Pinpoint the cell where the given text exists, returning its [x, y] midpoint coordinate. 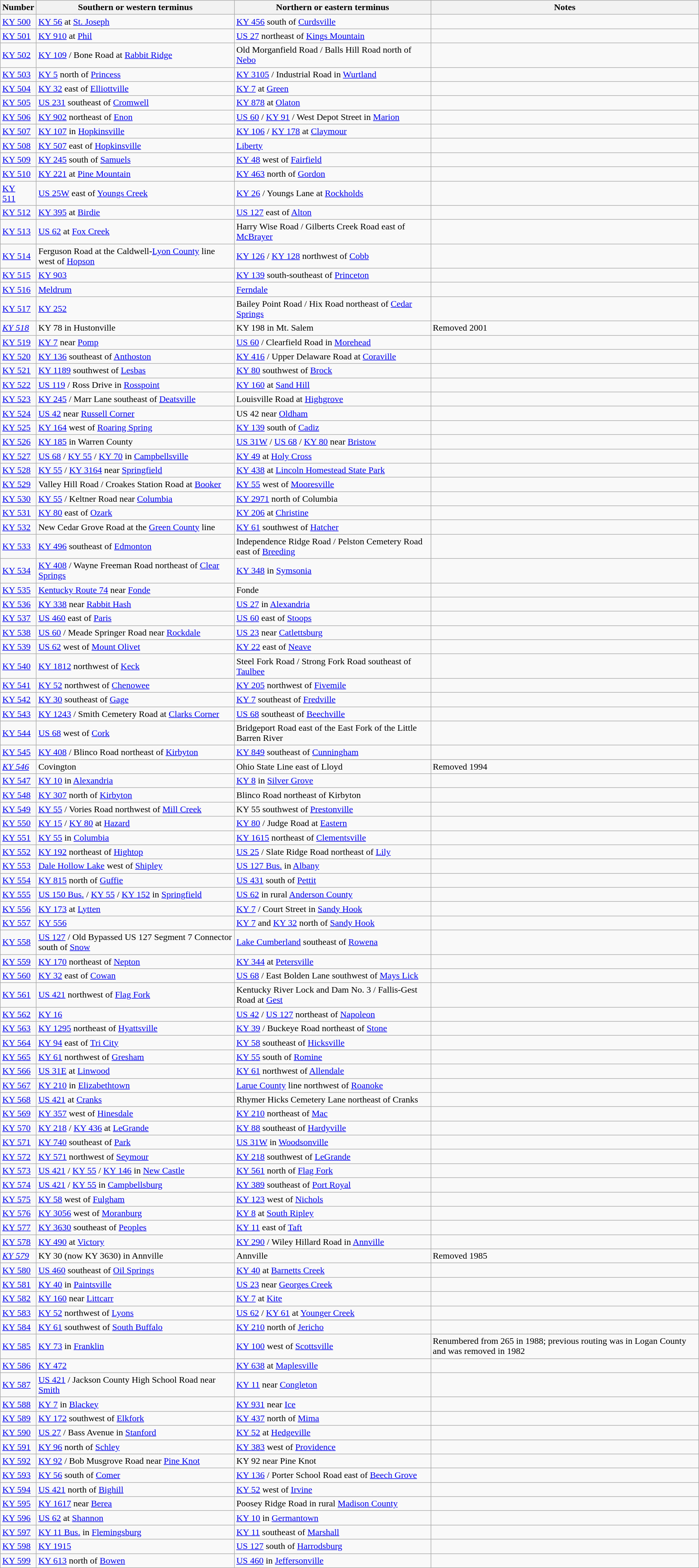
Notes [565, 7]
KY 61 southwest of Hatcher [332, 527]
KY 383 west of Providence [332, 1447]
KY 55 in Columbia [135, 838]
KY 501 [18, 36]
KY 185 in Warren County [135, 442]
KY 571 [18, 1142]
KY 52 northwest of Chenowee [135, 685]
KY 516 [18, 290]
KY 555 [18, 894]
KY 582 [18, 1299]
KY 30 (now KY 3630) in Annville [135, 1256]
KY 437 north of Mima [332, 1418]
KY 109 / Bone Road at Rabbit Ridge [135, 55]
KY 502 [18, 55]
KY 574 [18, 1185]
KY 535 [18, 590]
KY 512 [18, 213]
KY 7 at Kite [332, 1299]
Louisville Road at Highgrove [332, 399]
KY 218 southwest of LeGrande [332, 1156]
US 25 / Slate Ridge Road northeast of Lily [332, 852]
KY 7 southeast of Fredville [332, 699]
KY 503 [18, 74]
KY 490 at Victory [135, 1242]
KY 61 southwest of South Buffalo [135, 1327]
US 421 north of Bighill [135, 1490]
Removed 1994 [565, 767]
KY 416 / Upper Delaware Road at Coraville [332, 356]
KY 170 northeast of Nepton [135, 961]
US 460 southeast of Oil Springs [135, 1270]
KY 88 southeast of Hardyville [332, 1128]
US 42 near Oldham [332, 413]
KY 126 / KY 128 northwest of Cobb [332, 256]
KY 58 west of Fulgham [135, 1199]
KY 528 [18, 470]
KY 15 / KY 80 at Hazard [135, 823]
KY 11 Bus. in Flemingsburg [135, 1532]
KY 590 [18, 1432]
US 42 near Russell Corner [135, 413]
US 460 in Jeffersonville [332, 1561]
KY 593 [18, 1475]
KY 578 [18, 1242]
US 68 southeast of Beechville [332, 714]
KY 533 [18, 546]
KY 572 [18, 1156]
KY 389 southeast of Port Royal [332, 1185]
KY 561 [18, 995]
KY 518 [18, 328]
US 60 / Clearfield Road in Morehead [332, 342]
KY 11 near Congleton [332, 1385]
Blinco Road northeast of Kirbyton [332, 795]
Removed 2001 [565, 328]
KY 123 west of Nichols [332, 1199]
KY 537 [18, 618]
US 68 / KY 55 / KY 70 in Campbellsville [135, 456]
KY 554 [18, 880]
KY 531 [18, 513]
KY 80 east of Ozark [135, 513]
KY 544 [18, 733]
KY 338 near Rabbit Hash [135, 604]
KY 206 at Christine [332, 513]
KY 61 northwest of Gresham [135, 1057]
KY 740 southeast of Park [135, 1142]
KY 598 [18, 1546]
KY 599 [18, 1561]
KY 506 [18, 117]
KY 40 in Paintsville [135, 1284]
KY 571 northwest of Seymour [135, 1156]
KY 564 [18, 1043]
KY 576 [18, 1213]
US 421 / KY 55 / KY 146 in New Castle [135, 1170]
KY 3630 southeast of Peoples [135, 1228]
US 421 northwest of Flag Fork [135, 995]
KY 517 [18, 309]
KY 218 / KY 436 at LeGrande [135, 1128]
KY 173 at Lytten [135, 909]
KY 39 / Buckeye Road northeast of Stone [332, 1029]
Liberty [332, 145]
KY 11 southeast of Marshall [332, 1532]
US 42 / US 127 northeast of Napoleon [332, 1014]
US 68 / East Bolden Lane southwest of Mays Lick [332, 976]
Fonde [332, 590]
KY 80 southwest of Brock [332, 371]
KY 438 at Lincoln Homestead State Park [332, 470]
KY 58 southeast of Hicksville [332, 1043]
KY 585 [18, 1346]
KY 3056 west of Moranburg [135, 1213]
KY 245 / Marr Lane southeast of Deatsville [135, 399]
Ohio State Line east of Lloyd [332, 767]
KY 32 east of Elliottville [135, 89]
Northern or eastern terminus [332, 7]
KY 408 / Wayne Freeman Road northeast of Clear Springs [135, 571]
KY 7 near Pomp [135, 342]
KY 1617 near Berea [135, 1504]
KY 570 [18, 1128]
KY 530 [18, 499]
KY 591 [18, 1447]
US 27 northeast of Kings Mountain [332, 36]
KY 509 [18, 160]
Bailey Point Road / Hix Road northeast of Cedar Springs [332, 309]
KY 550 [18, 823]
Kentucky River Lock and Dam No. 3 / Fallis-Gest Road at Gest [332, 995]
KY 11 east of Taft [332, 1228]
KY 456 south of Curdsville [332, 22]
KY 568 [18, 1100]
KY 523 [18, 399]
KY 514 [18, 256]
KY 139 south of Cadiz [332, 427]
KY 558 [18, 942]
KY 136 southeast of Anthoston [135, 356]
KY 521 [18, 371]
KY 536 [18, 604]
KY 61 northwest of Allendale [332, 1071]
KY 55 west of Mooresville [332, 485]
Rhymer Hicks Cemetery Lane northeast of Cranks [332, 1100]
KY 588 [18, 1404]
KY 80 / Judge Road at Eastern [332, 823]
KY 8 in Silver Grove [332, 781]
KY 52 west of Irvine [332, 1490]
Bridgeport Road east of the East Fork of the Little Barren River [332, 733]
KY 245 south of Samuels [135, 160]
Steel Fork Road / Strong Fork Road southeast of Taulbee [332, 666]
KY 577 [18, 1228]
KY 55 / Vories Road northwest of Mill Creek [135, 809]
KY 910 at Phil [135, 36]
US 31W in Woodsonville [332, 1142]
KY 192 northeast of Hightop [135, 852]
KY 541 [18, 685]
US 62 at Fox Creek [135, 232]
KY 92 near Pine Knot [332, 1461]
KY 210 northeast of Mac [332, 1114]
US 31W / US 68 / KY 80 near Bristow [332, 442]
KY 1812 northwest of Keck [135, 666]
KY 160 near Littcarr [135, 1299]
US 119 / Ross Drive in Rosspoint [135, 385]
KY 55 / Keltner Road near Columbia [135, 499]
KY 579 [18, 1256]
US 62 west of Mount Olivet [135, 647]
US 68 west of Cork [135, 733]
US 421 at Cranks [135, 1100]
KY 595 [18, 1504]
KY 10 in Alexandria [135, 781]
KY 563 [18, 1029]
KY 96 north of Schley [135, 1447]
KY 40 at Barnetts Creek [332, 1270]
KY 522 [18, 385]
KY 505 [18, 103]
Number [18, 7]
KY 500 [18, 22]
KY 589 [18, 1418]
KY 49 at Holy Cross [332, 456]
KY 507 [18, 131]
KY 504 [18, 89]
US 62 at Shannon [135, 1518]
KY 566 [18, 1071]
US 62 / KY 61 at Younger Creek [332, 1313]
KY 878 at Olaton [332, 103]
KY 538 [18, 633]
KY 526 [18, 442]
KY 510 [18, 174]
US 31E at Linwood [135, 1071]
KY 546 [18, 767]
US 23 near Georges Creek [332, 1284]
KY 513 [18, 232]
Southern or western terminus [135, 7]
KY 565 [18, 1057]
KY 559 [18, 961]
KY 205 northwest of Fivemile [332, 685]
KY 539 [18, 647]
KY 902 northeast of Enon [135, 117]
KY 587 [18, 1385]
Lake Cumberland southeast of Rowena [332, 942]
KY 1243 / Smith Cemetery Road at Clarks Corner [135, 714]
KY 560 [18, 976]
KY 78 in Hustonville [135, 328]
Larue County line northwest of Roanoke [332, 1085]
KY 567 [18, 1085]
KY 100 west of Scottsville [332, 1346]
Poosey Ridge Road in rural Madison County [332, 1504]
KY 55 south of Romine [332, 1057]
KY 52 at Hedgeville [332, 1432]
KY 1295 northeast of Hyattsville [135, 1029]
KY 7 at Green [332, 89]
KY 561 north of Flag Fork [332, 1170]
KY 395 at Birdie [135, 213]
KY 534 [18, 571]
KY 592 [18, 1461]
Covington [135, 767]
KY 508 [18, 145]
Harry Wise Road / Gilberts Creek Road east of McBrayer [332, 232]
US 27 / Bass Avenue in Stanford [135, 1432]
KY 5 north of Princess [135, 74]
KY 496 southeast of Edmonton [135, 546]
KY 139 south-southeast of Princeton [332, 275]
KY 584 [18, 1327]
US 421 / Jackson County High School Road near Smith [135, 1385]
KY 562 [18, 1014]
KY 56 at St. Joseph [135, 22]
KY 307 north of Kirbyton [135, 795]
KY 344 at Petersville [332, 961]
KY 597 [18, 1532]
KY 1189 southwest of Lesbas [135, 371]
Old Morganfield Road / Balls Hill Road north of Nebo [332, 55]
KY 581 [18, 1284]
KY 26 / Youngs Lane at Rockholds [332, 193]
KY511 [18, 193]
Meldrum [135, 290]
KY 8 at South Ripley [332, 1213]
KY 210 north of Jericho [332, 1327]
US 127 south of Harrodsburg [332, 1546]
KY 92 / Bob Musgrove Road near Pine Knot [135, 1461]
KY 1615 northeast of Clementsville [332, 838]
KY 106 / KY 178 at Claymour [332, 131]
US 60 / Meade Springer Road near Rockdale [135, 633]
KY 52 northwest of Lyons [135, 1313]
KY 545 [18, 752]
KY 56 south of Comer [135, 1475]
KY 22 east of Neave [332, 647]
KY 7 in Blackey [135, 1404]
KY 210 in Elizabethtown [135, 1085]
KY 525 [18, 427]
Ferndale [332, 290]
US 460 east of Paris [135, 618]
KY 613 north of Bowen [135, 1561]
KY 472 [135, 1366]
KY 221 at Pine Mountain [135, 174]
KY 30 southeast of Gage [135, 699]
KY 586 [18, 1366]
KY 107 in Hopkinsville [135, 131]
KY 638 at Maplesville [332, 1366]
KY 548 [18, 795]
KY 1915 [135, 1546]
KY 583 [18, 1313]
US 23 near Catlettsburg [332, 633]
US 231 southeast of Cromwell [135, 103]
Removed 1985 [565, 1256]
KY 519 [18, 342]
KY 7 / Court Street in Sandy Hook [332, 909]
KY 815 north of Guffie [135, 880]
Ferguson Road at the Caldwell-Lyon County line west of Hopson [135, 256]
KY 357 west of Hinesdale [135, 1114]
KY 549 [18, 809]
KY 849 southeast of Cunningham [332, 752]
New Cedar Grove Road at the Green County line [135, 527]
KY 172 southwest of Elkfork [135, 1418]
US 60 / KY 91 / West Depot Street in Marion [332, 117]
KY 931 near Ice [332, 1404]
KY 575 [18, 1199]
KY 73 in Franklin [135, 1346]
KY 463 north of Gordon [332, 174]
KY 136 / Porter School Road east of Beech Grove [332, 1475]
KY 569 [18, 1114]
US 127 Bus. in Albany [332, 866]
KY 32 east of Cowan [135, 976]
KY 2971 north of Columbia [332, 499]
KY 520 [18, 356]
KY 48 west of Fairfield [332, 160]
KY 507 east of Hopkinsville [135, 145]
KY 580 [18, 1270]
KY 551 [18, 838]
KY 573 [18, 1170]
KY 7 and KY 32 north of Sandy Hook [332, 923]
KY 557 [18, 923]
US 127 east of Alton [332, 213]
KY 252 [135, 309]
KY 547 [18, 781]
KY 553 [18, 866]
KY 348 in Symsonia [332, 571]
KY 532 [18, 527]
KY 594 [18, 1490]
KY 529 [18, 485]
US 62 in rural Anderson County [332, 894]
Annville [332, 1256]
KY 408 / Blinco Road northeast of Kirbyton [135, 752]
KY 198 in Mt. Salem [332, 328]
KY 527 [18, 456]
KY 164 west of Roaring Spring [135, 427]
KY 160 at Sand Hill [332, 385]
KY 94 east of Tri City [135, 1043]
US 127 / Old Bypassed US 127 Segment 7 Connector south of Snow [135, 942]
US 60 east of Stoops [332, 618]
KY 903 [135, 275]
KY 542 [18, 699]
KY 3105 / Industrial Road in Wurtland [332, 74]
US 25W east of Youngs Creek [135, 193]
US 421 / KY 55 in Campbellsburg [135, 1185]
Dale Hollow Lake west of Shipley [135, 866]
KY 16 [135, 1014]
KY 596 [18, 1518]
Valley Hill Road / Croakes Station Road at Booker [135, 485]
KY 55 / KY 3164 near Springfield [135, 470]
US 27 in Alexandria [332, 604]
Kentucky Route 74 near Fonde [135, 590]
KY 55 southwest of Prestonville [332, 809]
Independence Ridge Road / Pelston Cemetery Road east of Breeding [332, 546]
KY 543 [18, 714]
Renumbered from 265 in 1988; previous routing was in Logan County and was removed in 1982 [565, 1346]
US 150 Bus. / KY 55 / KY 152 in Springfield [135, 894]
KY 540 [18, 666]
US 431 south of Pettit [332, 880]
KY 524 [18, 413]
KY 552 [18, 852]
KY 515 [18, 275]
KY 10 in Germantown [332, 1518]
KY 290 / Wiley Hillard Road in Annville [332, 1242]
